For the text-containing cell, return its midpoint in (x, y) coordinate format. 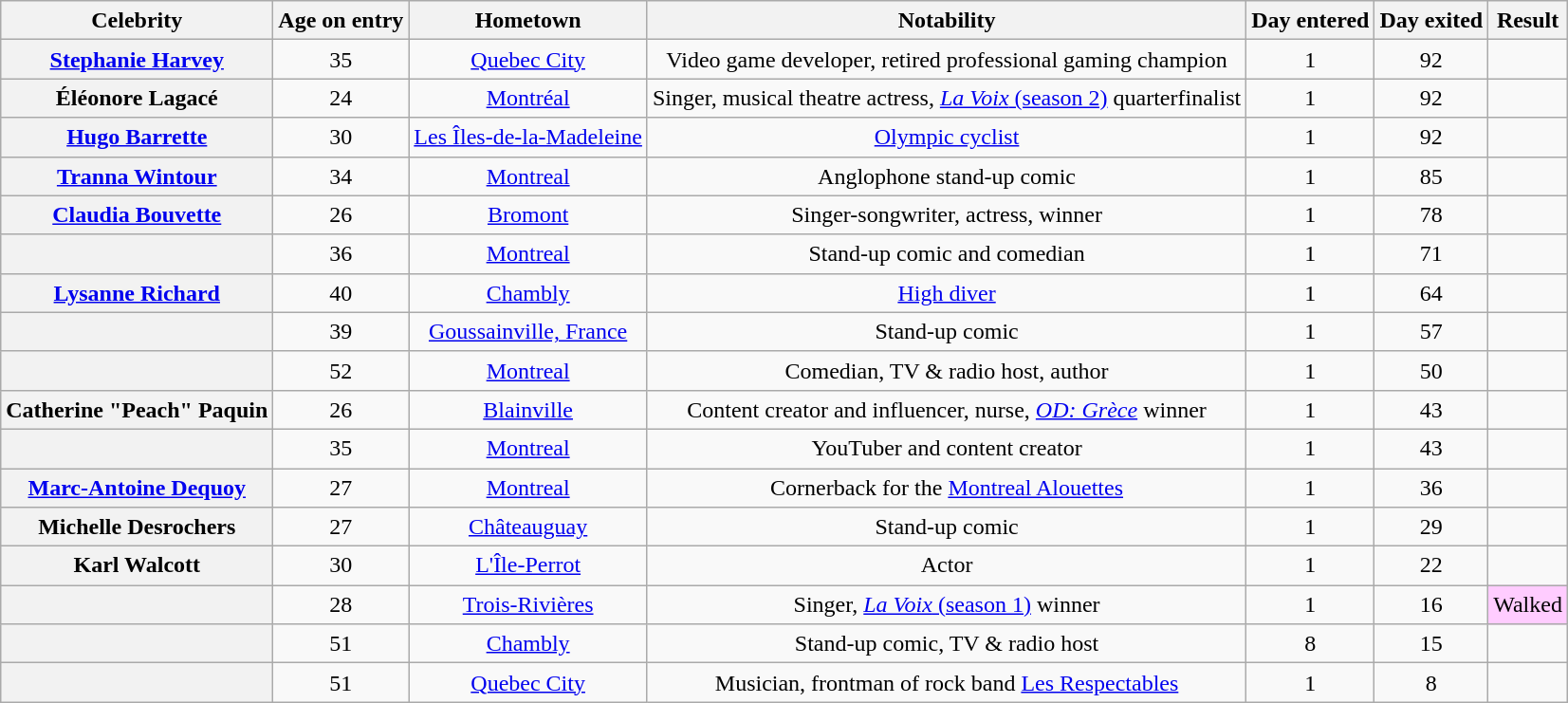
Marc-Antoine Dequoy (137, 488)
50 (1431, 370)
Châteauguay (528, 527)
64 (1431, 292)
Les Îles-de-la-Madeleine (528, 137)
Video game developer, retired professional gaming champion (947, 59)
Anglophone stand-up comic (947, 176)
Hugo Barrette (137, 137)
Singer-songwriter, actress, winner (947, 214)
Day entered (1311, 21)
Singer, La Voix (season 1) winner (947, 605)
Day exited (1431, 21)
Celebrity (137, 21)
Notability (947, 21)
Walked (1528, 605)
40 (341, 292)
39 (341, 332)
Comedian, TV & radio host, author (947, 370)
Result (1528, 21)
Bromont (528, 214)
34 (341, 176)
Actor (947, 565)
Catherine "Peach" Paquin (137, 410)
16 (1431, 605)
Olympic cyclist (947, 137)
Claudia Bouvette (137, 214)
57 (1431, 332)
Cornerback for the Montreal Alouettes (947, 488)
Éléonore Lagacé (137, 99)
Age on entry (341, 21)
29 (1431, 527)
Trois-Rivières (528, 605)
Singer, musical theatre actress, La Voix (season 2) quarterfinalist (947, 99)
Stand-up comic and comedian (947, 254)
28 (341, 605)
Karl Walcott (137, 565)
15 (1431, 643)
85 (1431, 176)
Goussainville, France (528, 332)
Stand-up comic, TV & radio host (947, 643)
52 (341, 370)
Content creator and influencer, nurse, OD: Grèce winner (947, 410)
Musician, frontman of rock band Les Respectables (947, 683)
24 (341, 99)
L'Île-Perrot (528, 565)
High diver (947, 292)
Lysanne Richard (137, 292)
78 (1431, 214)
Stephanie Harvey (137, 59)
YouTuber and content creator (947, 448)
Michelle Desrochers (137, 527)
Hometown (528, 21)
22 (1431, 565)
Tranna Wintour (137, 176)
71 (1431, 254)
Blainville (528, 410)
Montréal (528, 99)
